Provide the [X, Y] coordinate of the cell's center where the given text is located.  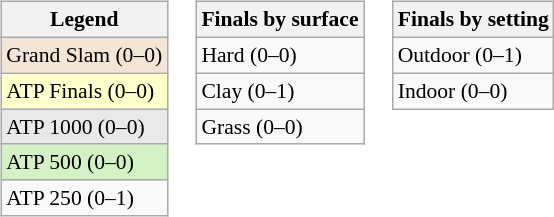
Clay (0–1) [280, 91]
Indoor (0–0) [474, 91]
Legend [84, 20]
ATP 500 (0–0) [84, 162]
ATP 250 (0–1) [84, 198]
Hard (0–0) [280, 55]
Finals by surface [280, 20]
Grand Slam (0–0) [84, 55]
Finals by setting [474, 20]
Outdoor (0–1) [474, 55]
Grass (0–0) [280, 127]
ATP Finals (0–0) [84, 91]
ATP 1000 (0–0) [84, 127]
